Find where the given text appears and provide that cell's center as [X, Y] coordinate. 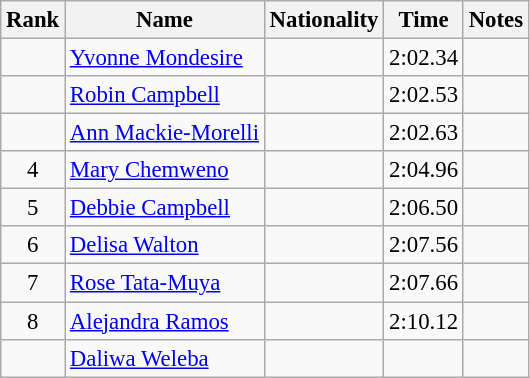
Alejandra Ramos [165, 321]
2:02.63 [424, 133]
Mary Chemweno [165, 170]
2:10.12 [424, 321]
6 [33, 245]
Nationality [324, 20]
Rank [33, 20]
5 [33, 208]
2:02.53 [424, 95]
Robin Campbell [165, 95]
7 [33, 283]
Daliwa Weleba [165, 358]
8 [33, 321]
2:07.66 [424, 283]
Name [165, 20]
4 [33, 170]
2:02.34 [424, 58]
Delisa Walton [165, 245]
2:06.50 [424, 208]
Yvonne Mondesire [165, 58]
Time [424, 20]
2:04.96 [424, 170]
Ann Mackie-Morelli [165, 133]
Debbie Campbell [165, 208]
2:07.56 [424, 245]
Rose Tata-Muya [165, 283]
Notes [496, 20]
